Scan for the cell matching the given text and deliver its (X, Y) coordinate at center. 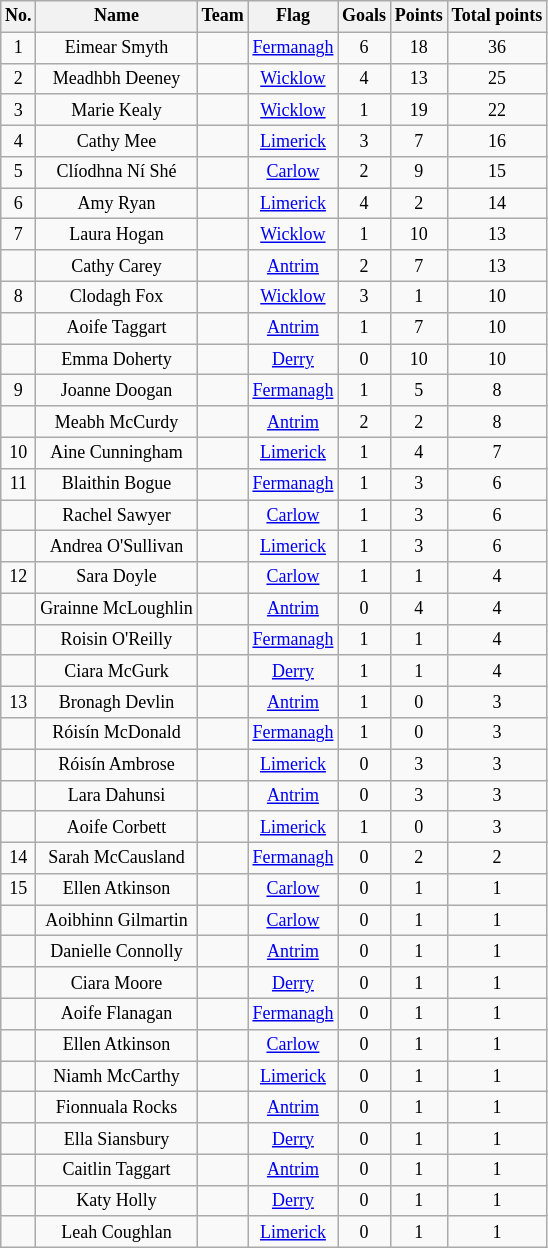
Aine Cunningham (116, 452)
Marie Kealy (116, 110)
Total points (497, 16)
11 (18, 484)
Ciara Moore (116, 982)
Bronagh Devlin (116, 702)
Aoife Corbett (116, 826)
Sara Doyle (116, 578)
Róisín Ambrose (116, 764)
Andrea O'Sullivan (116, 546)
Amy Ryan (116, 204)
25 (497, 78)
Róisín McDonald (116, 734)
Name (116, 16)
Ella Siansbury (116, 1138)
Niamh McCarthy (116, 1076)
16 (497, 140)
12 (18, 578)
Blaithin Bogue (116, 484)
18 (418, 48)
Cathy Mee (116, 140)
Rachel Sawyer (116, 516)
Aoife Taggart (116, 328)
Leah Coughlan (116, 1232)
Goals (364, 16)
Clodagh Fox (116, 296)
Points (418, 16)
Flag (293, 16)
Grainne McLoughlin (116, 608)
Team (222, 16)
Joanne Doogan (116, 390)
Clíodhna Ní Shé (116, 172)
Cathy Carey (116, 266)
Sarah McCausland (116, 858)
22 (497, 110)
Meadhbh Deeney (116, 78)
Danielle Connolly (116, 952)
Ciara McGurk (116, 670)
No. (18, 16)
Katy Holly (116, 1200)
Lara Dahunsi (116, 796)
Emma Doherty (116, 360)
Aoibhinn Gilmartin (116, 920)
Meabh McCurdy (116, 422)
19 (418, 110)
Eimear Smyth (116, 48)
Aoife Flanagan (116, 1014)
36 (497, 48)
Fionnuala Rocks (116, 1108)
Caitlin Taggart (116, 1170)
Laura Hogan (116, 234)
Roisin O'Reilly (116, 640)
